Pinpoint the cell where the given text exists, returning its [X, Y] midpoint coordinate. 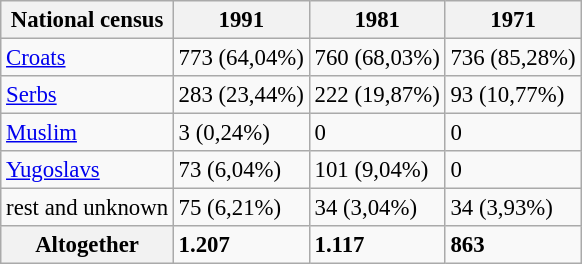
Altogether [88, 245]
Croats [88, 58]
34 (3,04%) [377, 208]
1971 [513, 20]
1.207 [241, 245]
75 (6,21%) [241, 208]
1991 [241, 20]
283 (23,44%) [241, 95]
863 [513, 245]
3 (0,24%) [241, 133]
34 (3,93%) [513, 208]
101 (9,04%) [377, 170]
Yugoslavs [88, 170]
93 (10,77%) [513, 95]
Serbs [88, 95]
rest and unknown [88, 208]
1981 [377, 20]
73 (6,04%) [241, 170]
736 (85,28%) [513, 58]
760 (68,03%) [377, 58]
222 (19,87%) [377, 95]
Muslim [88, 133]
1.117 [377, 245]
773 (64,04%) [241, 58]
National census [88, 20]
